Return (x, y) of the center of cell containing provided text 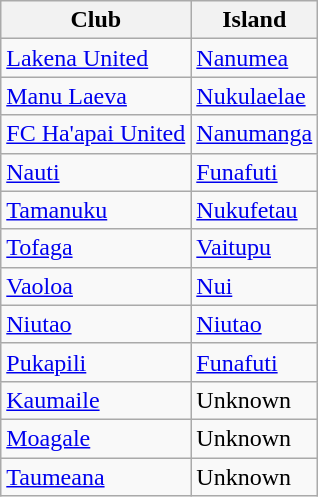
Tofaga (96, 248)
Vaitupu (254, 248)
Manu Laeva (96, 96)
Tamanuku (96, 210)
Pukapili (96, 362)
Nukulaelae (254, 96)
Nanumea (254, 58)
Nui (254, 286)
Nukufetau (254, 210)
Club (96, 20)
Kaumaile (96, 400)
Nanumanga (254, 134)
FC Ha'apai United (96, 134)
Vaoloa (96, 286)
Nauti (96, 172)
Moagale (96, 438)
Taumeana (96, 477)
Lakena United (96, 58)
Island (254, 20)
